Scan for the cell matching the given text and deliver its [X, Y] coordinate at center. 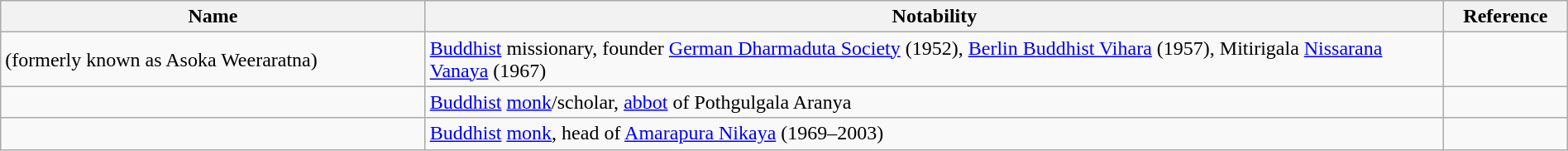
Reference [1506, 17]
Name [213, 17]
Buddhist monk, head of Amarapura Nikaya (1969–2003) [935, 134]
Buddhist monk/scholar, abbot of Pothgulgala Aranya [935, 102]
Buddhist missionary, founder German Dharmaduta Society (1952), Berlin Buddhist Vihara (1957), Mitirigala Nissarana Vanaya (1967) [935, 60]
Notability [935, 17]
(formerly known as Asoka Weeraratna) [213, 60]
